Extract the (X, Y) coordinate from the center of the cell holding the provided text.  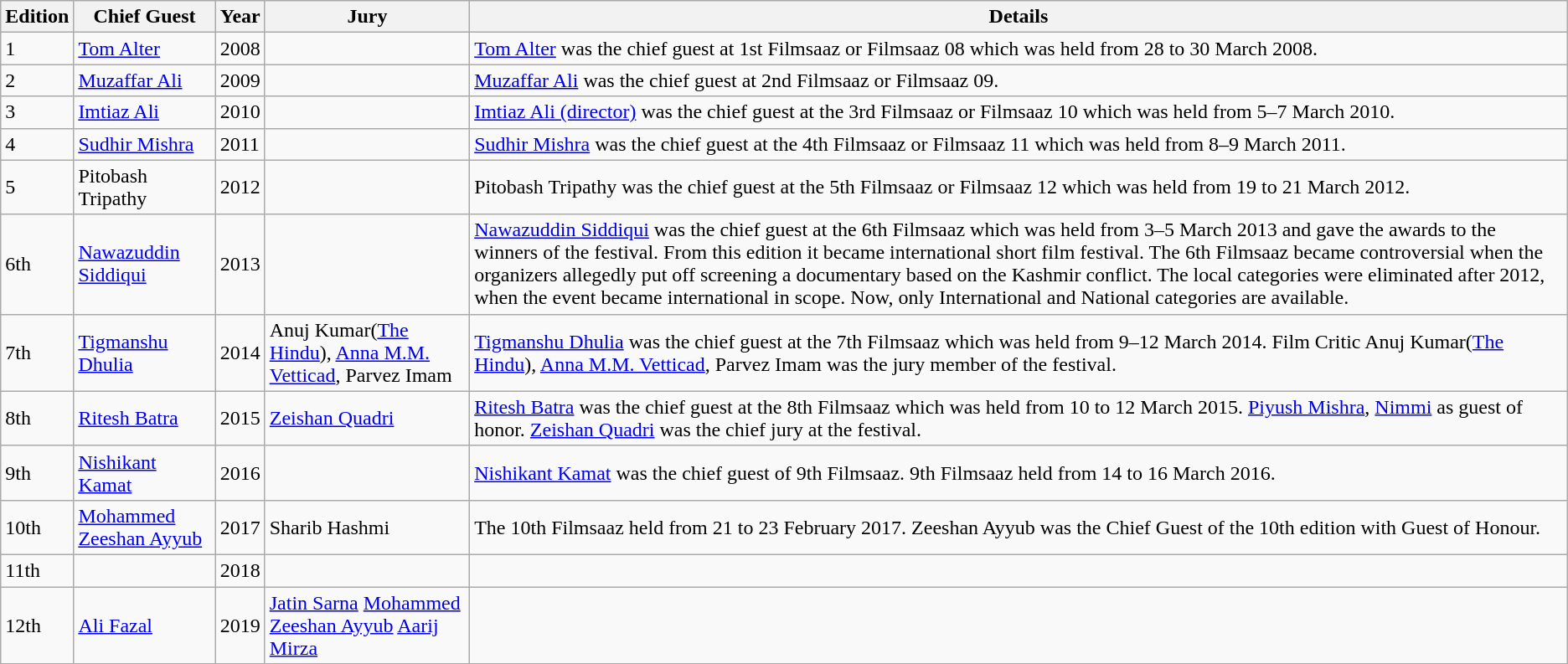
Year (240, 17)
Jatin Sarna Mohammed Zeeshan Ayyub Aarij Mirza (367, 625)
Chief Guest (144, 17)
9th (37, 472)
Ritesh Batra (144, 419)
8th (37, 419)
Sharib Hashmi (367, 528)
5 (37, 188)
Sudhir Mishra (144, 144)
2011 (240, 144)
Pitobash Tripathy was the chief guest at the 5th Filmsaaz or Filmsaaz 12 which was held from 19 to 21 March 2012. (1019, 188)
Nishikant Kamat (144, 472)
7th (37, 353)
Mohammed Zeeshan Ayyub (144, 528)
1 (37, 49)
2014 (240, 353)
Muzaffar Ali (144, 80)
2016 (240, 472)
Imtiaz Ali (director) was the chief guest at the 3rd Filmsaaz or Filmsaaz 10 which was held from 5–7 March 2010. (1019, 112)
2017 (240, 528)
Edition (37, 17)
Jury (367, 17)
2008 (240, 49)
Zeishan Quadri (367, 419)
The 10th Filmsaaz held from 21 to 23 February 2017. Zeeshan Ayyub was the Chief Guest of the 10th edition with Guest of Honour. (1019, 528)
2012 (240, 188)
Anuj Kumar(The Hindu), Anna M.M. Vetticad, Parvez Imam (367, 353)
12th (37, 625)
Details (1019, 17)
Imtiaz Ali (144, 112)
2010 (240, 112)
Muzaffar Ali was the chief guest at 2nd Filmsaaz or Filmsaaz 09. (1019, 80)
Ali Fazal (144, 625)
6th (37, 265)
Pitobash Tripathy (144, 188)
Tom Alter (144, 49)
Nishikant Kamat was the chief guest of 9th Filmsaaz. 9th Filmsaaz held from 14 to 16 March 2016. (1019, 472)
Nawazuddin Siddiqui (144, 265)
2009 (240, 80)
3 (37, 112)
Tom Alter was the chief guest at 1st Filmsaaz or Filmsaaz 08 which was held from 28 to 30 March 2008. (1019, 49)
2015 (240, 419)
4 (37, 144)
Tigmanshu Dhulia (144, 353)
2013 (240, 265)
10th (37, 528)
Sudhir Mishra was the chief guest at the 4th Filmsaaz or Filmsaaz 11 which was held from 8–9 March 2011. (1019, 144)
2019 (240, 625)
2 (37, 80)
2018 (240, 570)
11th (37, 570)
